Output the (X, Y) coordinate of the center of the cell containing the given text.  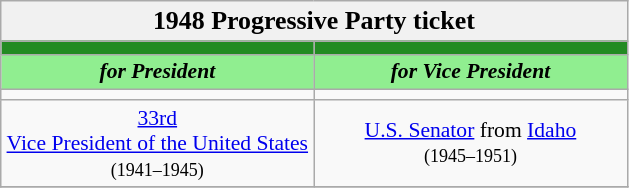
for President (158, 72)
U.S. Senator from Idaho(1945–1951) (470, 144)
1948 Progressive Party ticket (314, 21)
33rdVice President of the United States(1941–1945) (158, 144)
for Vice President (470, 72)
